Extract the (x, y) coordinate from the center of the cell holding the provided text.  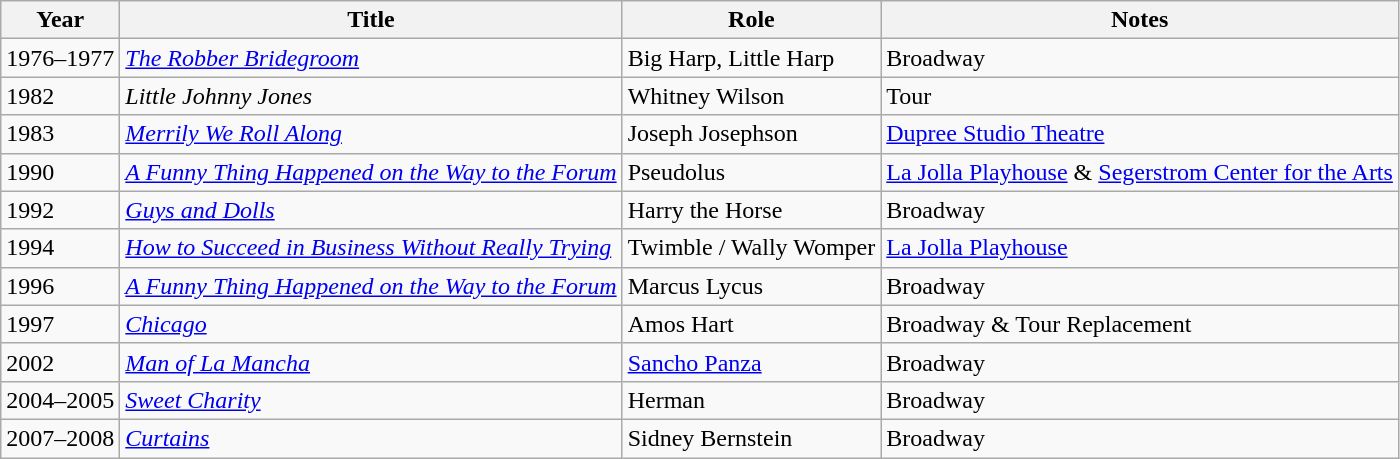
Role (752, 20)
The Robber Bridegroom (371, 58)
Man of La Mancha (371, 362)
1983 (60, 134)
1990 (60, 172)
Sancho Panza (752, 362)
1997 (60, 324)
Big Harp, Little Harp (752, 58)
Chicago (371, 324)
La Jolla Playhouse & Segerstrom Center for the Arts (1140, 172)
Whitney Wilson (752, 96)
Marcus Lycus (752, 286)
Guys and Dolls (371, 210)
Pseudolus (752, 172)
2004–2005 (60, 400)
Merrily We Roll Along (371, 134)
Notes (1140, 20)
Amos Hart (752, 324)
Year (60, 20)
1976–1977 (60, 58)
Curtains (371, 438)
1992 (60, 210)
1982 (60, 96)
Sidney Bernstein (752, 438)
2002 (60, 362)
Herman (752, 400)
Sweet Charity (371, 400)
Dupree Studio Theatre (1140, 134)
Harry the Horse (752, 210)
1996 (60, 286)
1994 (60, 248)
How to Succeed in Business Without Really Trying (371, 248)
Title (371, 20)
Tour (1140, 96)
2007–2008 (60, 438)
La Jolla Playhouse (1140, 248)
Broadway & Tour Replacement (1140, 324)
Joseph Josephson (752, 134)
Little Johnny Jones (371, 96)
Twimble / Wally Womper (752, 248)
